Identify which cell holds the provided text, then report its (x, y) central coordinate. 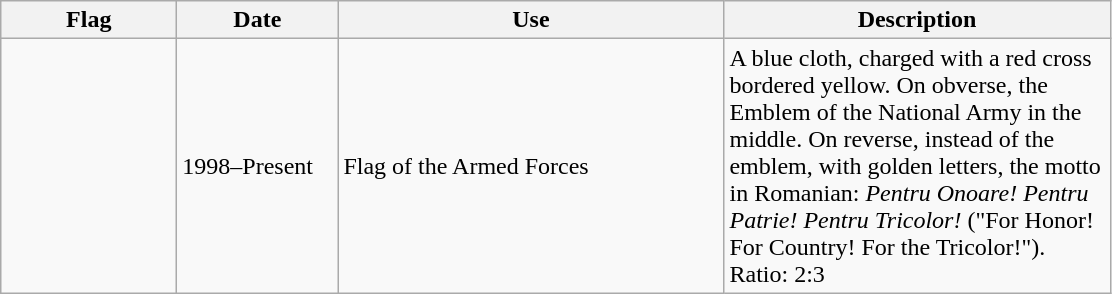
Description (917, 20)
Use (531, 20)
Flag of the Armed Forces (531, 166)
1998–Present (258, 166)
Flag (89, 20)
Date (258, 20)
